Scan for the cell matching the given text and deliver its [x, y] coordinate at center. 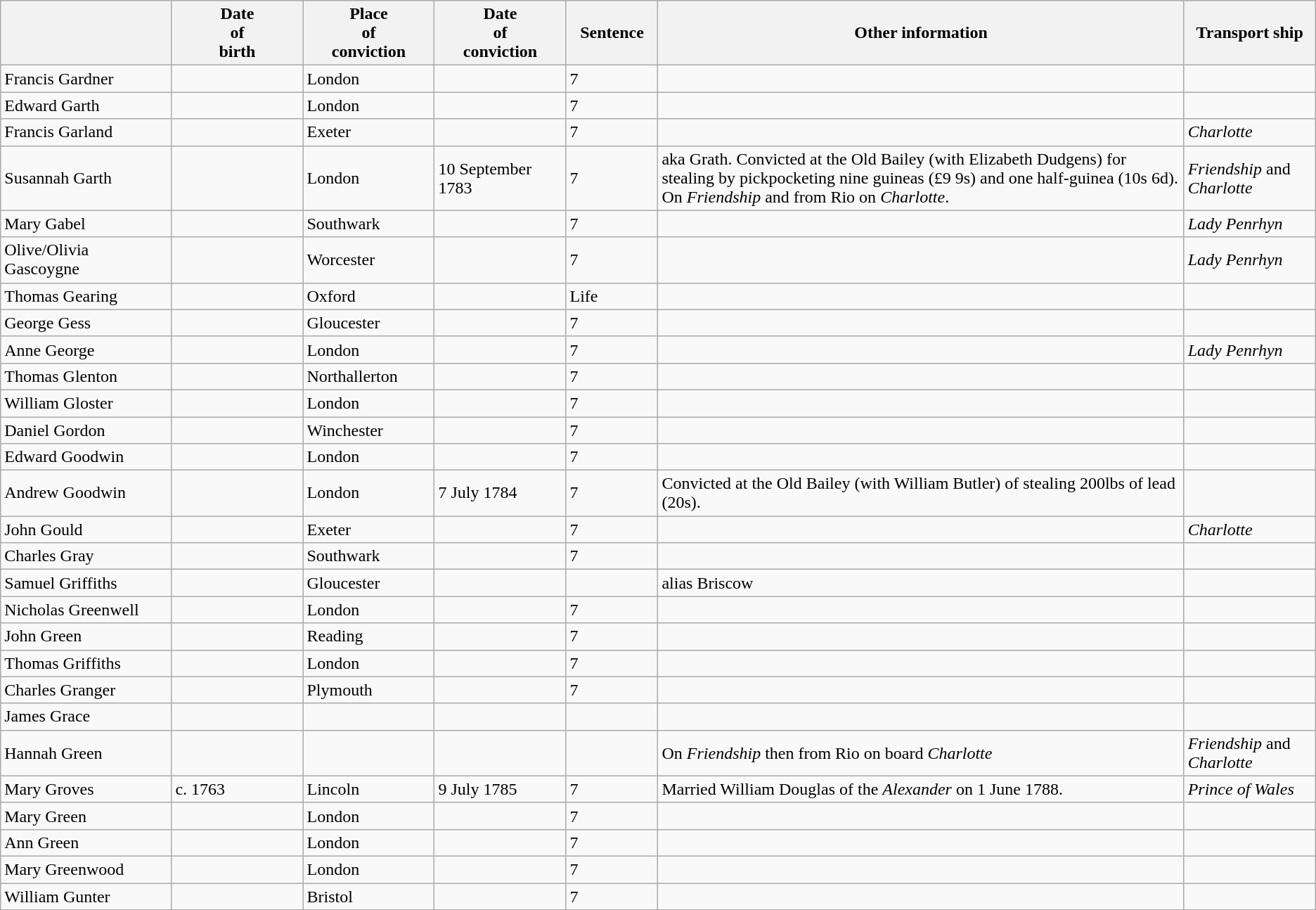
Susannah Garth [86, 178]
John Green [86, 636]
Northallerton [368, 376]
Married William Douglas of the Alexander on 1 June 1788. [921, 789]
Charles Granger [86, 690]
Thomas Griffiths [86, 663]
Charles Gray [86, 556]
Ann Green [86, 842]
alias Briscow [921, 583]
Anne George [86, 350]
Winchester [368, 430]
William Gloster [86, 403]
Transport ship [1250, 33]
Nicholas Greenwell [86, 610]
Thomas Glenton [86, 376]
Francis Garland [86, 132]
Convicted at the Old Bailey (with William Butler) of stealing 200lbs of lead (20s). [921, 494]
Sentence [612, 33]
Mary Gabel [86, 224]
Edward Garth [86, 105]
Life [612, 296]
William Gunter [86, 897]
Other information [921, 33]
Plymouth [368, 690]
Francis Gardner [86, 79]
Hannah Green [86, 752]
Placeofconviction [368, 33]
Mary Green [86, 816]
George Gess [86, 323]
Lincoln [368, 789]
On Friendship then from Rio on board Charlotte [921, 752]
Oxford [368, 296]
Edward Goodwin [86, 457]
Samuel Griffiths [86, 583]
Olive/Olivia Gascoygne [86, 260]
Mary Greenwood [86, 869]
c. 1763 [238, 789]
John Gould [86, 530]
Mary Groves [86, 789]
Dateofbirth [238, 33]
10 September 1783 [501, 178]
Daniel Gordon [86, 430]
Thomas Gearing [86, 296]
James Grace [86, 717]
9 July 1785 [501, 789]
Bristol [368, 897]
7 July 1784 [501, 494]
Reading [368, 636]
Worcester [368, 260]
Andrew Goodwin [86, 494]
Dateofconviction [501, 33]
Prince of Wales [1250, 789]
